Capture the cell that displays the provided text and extract its [x, y] central coordinate. 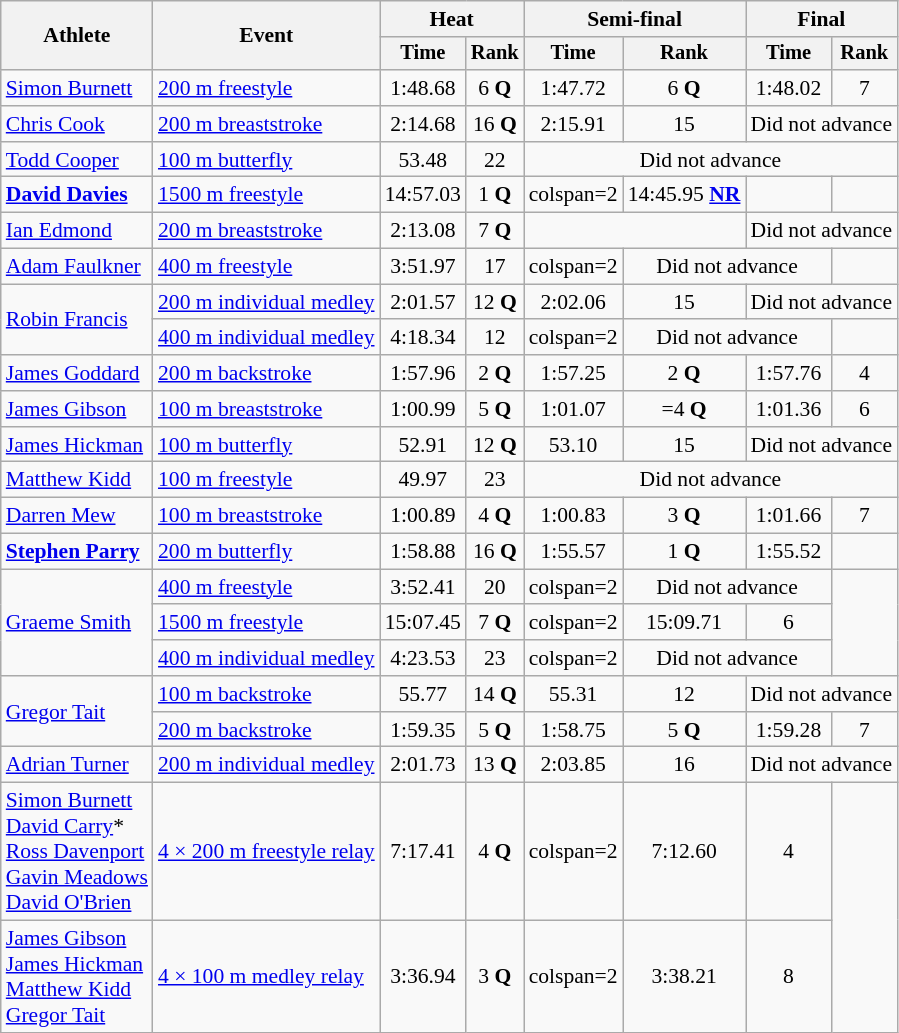
James Hickman [77, 445]
1:55.52 [789, 552]
Matthew Kidd [77, 480]
1:59.28 [789, 730]
Simon Burnett [77, 88]
3:36.94 [423, 977]
4:18.34 [423, 338]
1:01.36 [789, 409]
Final [822, 19]
David Davies [77, 195]
Event [266, 36]
14 Q [495, 694]
1:57.76 [789, 373]
7:12.60 [684, 852]
2:02.06 [574, 302]
53.10 [574, 445]
Graeme Smith [77, 622]
4 × 200 m freestyle relay [266, 852]
1:58.75 [574, 730]
Simon BurnettDavid Carry*Ross DavenportGavin MeadowsDavid O'Brien [77, 852]
3:38.21 [684, 977]
13 Q [495, 765]
Adrian Turner [77, 765]
100 m freestyle [266, 480]
55.77 [423, 694]
100 m backstroke [266, 694]
16 [684, 765]
=4 Q [684, 409]
2:03.85 [574, 765]
49.97 [423, 480]
Heat [452, 19]
15:09.71 [684, 623]
Adam Faulkner [77, 267]
17 [495, 267]
15:07.45 [423, 623]
3:51.97 [423, 267]
James GibsonJames HickmanMatthew KiddGregor Tait [77, 977]
2:01.73 [423, 765]
1:57.96 [423, 373]
Stephen Parry [77, 552]
1:01.66 [789, 516]
14:57.03 [423, 195]
1:01.07 [574, 409]
2:14.68 [423, 124]
Robin Francis [77, 320]
1:48.68 [423, 88]
20 [495, 587]
8 [789, 977]
Darren Mew [77, 516]
2:13.08 [423, 231]
4 × 100 m medley relay [266, 977]
1:48.02 [789, 88]
4:23.53 [423, 658]
1:47.72 [574, 88]
200 m freestyle [266, 88]
22 [495, 160]
James Gibson [77, 409]
55.31 [574, 694]
3:52.41 [423, 587]
1:00.83 [574, 516]
Ian Edmond [77, 231]
Gregor Tait [77, 712]
1:59.35 [423, 730]
1:58.88 [423, 552]
Semi-final [635, 19]
1:00.99 [423, 409]
200 m butterfly [266, 552]
2:15.91 [574, 124]
James Goddard [77, 373]
14:45.95 NR [684, 195]
Chris Cook [77, 124]
1:00.89 [423, 516]
1:57.25 [574, 373]
7:17.41 [423, 852]
53.48 [423, 160]
1:55.57 [574, 552]
Todd Cooper [77, 160]
Athlete [77, 36]
52.91 [423, 445]
2:01.57 [423, 302]
